Locate the cell with the specified text and output its (X, Y) center coordinate. 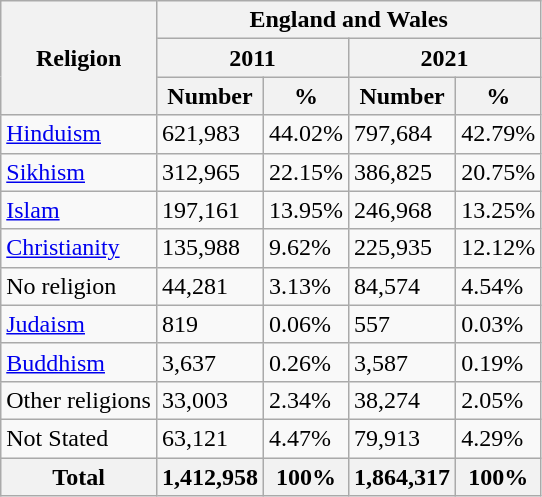
225,935 (402, 248)
1,864,317 (402, 477)
2011 (252, 58)
797,684 (402, 134)
9.62% (306, 248)
44.02% (306, 134)
42.79% (498, 134)
44,281 (210, 286)
197,161 (210, 210)
22.15% (306, 172)
Religion (79, 58)
386,825 (402, 172)
Other religions (79, 400)
2.34% (306, 400)
Christianity (79, 248)
2.05% (498, 400)
4.54% (498, 286)
Buddhism (79, 362)
0.19% (498, 362)
Sikhism (79, 172)
1,412,958 (210, 477)
Total (79, 477)
13.25% (498, 210)
Judaism (79, 324)
0.06% (306, 324)
England and Wales (348, 20)
246,968 (402, 210)
79,913 (402, 438)
621,983 (210, 134)
4.29% (498, 438)
84,574 (402, 286)
38,274 (402, 400)
13.95% (306, 210)
557 (402, 324)
3,637 (210, 362)
0.26% (306, 362)
Islam (79, 210)
No religion (79, 286)
3,587 (402, 362)
0.03% (498, 324)
3.13% (306, 286)
819 (210, 324)
Hinduism (79, 134)
312,965 (210, 172)
20.75% (498, 172)
12.12% (498, 248)
63,121 (210, 438)
2021 (445, 58)
135,988 (210, 248)
33,003 (210, 400)
Not Stated (79, 438)
4.47% (306, 438)
